Locate the cell with the specified text and output its (x, y) center coordinate. 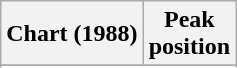
Peak position (189, 34)
Chart (1988) (72, 34)
